Output the (x, y) coordinate of the center of the cell containing the given text.  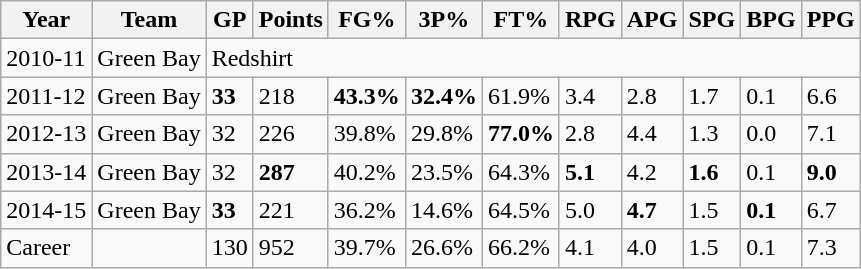
1.6 (712, 172)
221 (290, 210)
9.0 (830, 172)
40.2% (366, 172)
77.0% (520, 134)
FT% (520, 20)
Career (46, 248)
23.5% (444, 172)
64.5% (520, 210)
BPG (771, 20)
3P% (444, 20)
130 (230, 248)
PPG (830, 20)
226 (290, 134)
4.4 (652, 134)
66.2% (520, 248)
218 (290, 96)
4.0 (652, 248)
29.8% (444, 134)
6.6 (830, 96)
43.3% (366, 96)
GP (230, 20)
5.1 (590, 172)
2010-11 (46, 58)
7.1 (830, 134)
2014-15 (46, 210)
61.9% (520, 96)
14.6% (444, 210)
4.2 (652, 172)
2012-13 (46, 134)
2013-14 (46, 172)
RPG (590, 20)
7.3 (830, 248)
6.7 (830, 210)
3.4 (590, 96)
0.0 (771, 134)
Team (149, 20)
64.3% (520, 172)
Year (46, 20)
26.6% (444, 248)
5.0 (590, 210)
SPG (712, 20)
952 (290, 248)
39.8% (366, 134)
APG (652, 20)
Redshirt (533, 58)
FG% (366, 20)
1.7 (712, 96)
36.2% (366, 210)
39.7% (366, 248)
Points (290, 20)
32.4% (444, 96)
287 (290, 172)
1.3 (712, 134)
2011-12 (46, 96)
4.7 (652, 210)
4.1 (590, 248)
